Return (X, Y) of the center of cell containing provided text 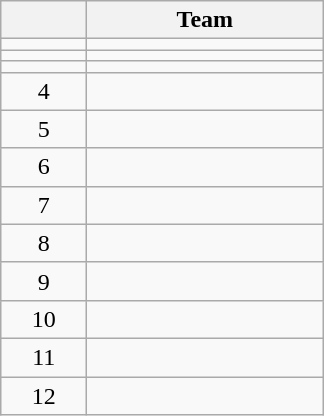
6 (44, 167)
12 (44, 395)
9 (44, 281)
7 (44, 205)
5 (44, 129)
Team (205, 20)
8 (44, 243)
11 (44, 357)
10 (44, 319)
4 (44, 91)
